Return the [x, y] coordinate for the center point of the cell that contains the specified text.  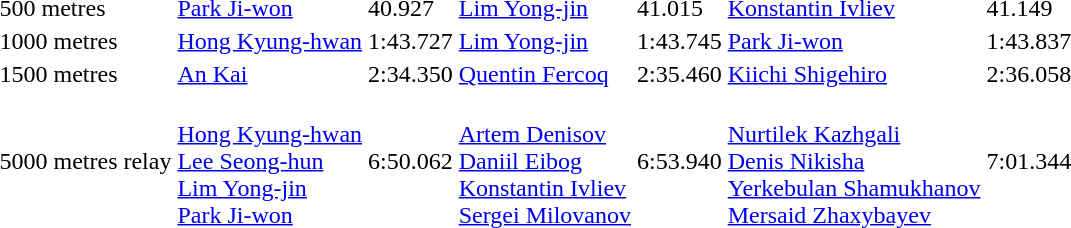
Lim Yong-jin [544, 41]
1:43.727 [411, 41]
An Kai [270, 74]
Hong Kyung-hwan [270, 41]
2:35.460 [679, 74]
1:43.745 [679, 41]
2:34.350 [411, 74]
Kiichi Shigehiro [854, 74]
Quentin Fercoq [544, 74]
Park Ji-won [854, 41]
